Find where the given text appears and provide that cell's center as [x, y] coordinate. 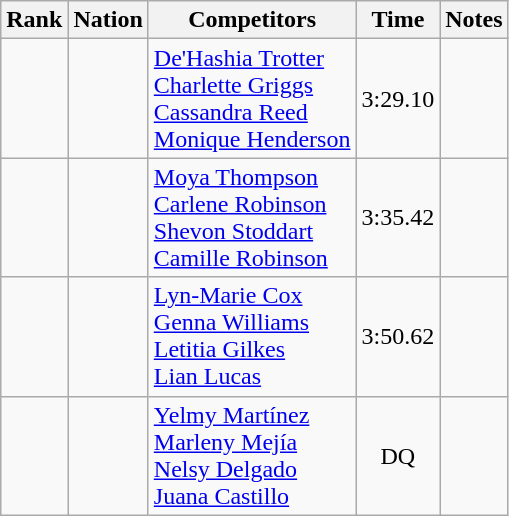
Lyn-Marie CoxGenna WilliamsLetitia GilkesLian Lucas [252, 336]
Competitors [252, 20]
Yelmy MartínezMarleny MejíaNelsy DelgadoJuana Castillo [252, 456]
Notes [474, 20]
3:50.62 [398, 336]
Rank [34, 20]
DQ [398, 456]
Nation [108, 20]
Time [398, 20]
De'Hashia TrotterCharlette GriggsCassandra ReedMonique Henderson [252, 98]
3:29.10 [398, 98]
3:35.42 [398, 218]
Moya ThompsonCarlene RobinsonShevon StoddartCamille Robinson [252, 218]
